Search for the cell housing the specified text and yield its (X, Y) center coordinate. 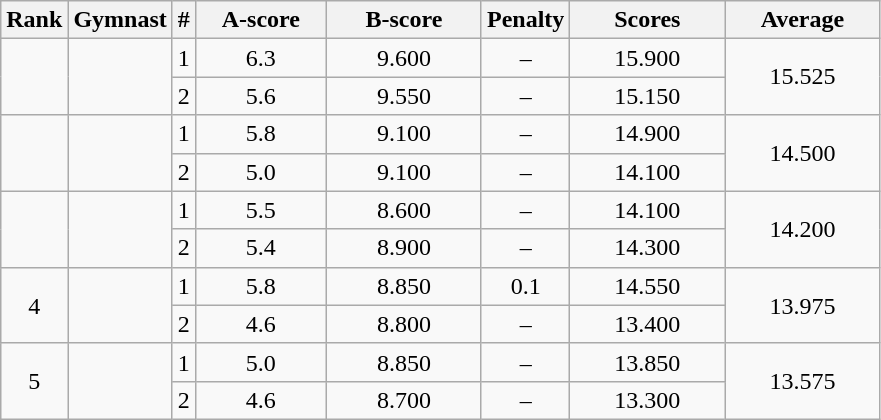
5.5 (260, 210)
14.200 (802, 229)
14.500 (802, 153)
13.400 (648, 324)
9.550 (404, 96)
B-score (404, 20)
6.3 (260, 58)
Penalty (525, 20)
15.150 (648, 96)
13.300 (648, 400)
15.525 (802, 77)
13.975 (802, 305)
8.800 (404, 324)
9.600 (404, 58)
A-score (260, 20)
15.900 (648, 58)
# (184, 20)
14.900 (648, 134)
4 (34, 305)
5.6 (260, 96)
14.300 (648, 248)
Scores (648, 20)
13.850 (648, 362)
5 (34, 381)
8.900 (404, 248)
Average (802, 20)
14.550 (648, 286)
13.575 (802, 381)
8.600 (404, 210)
8.700 (404, 400)
5.4 (260, 248)
Rank (34, 20)
0.1 (525, 286)
Gymnast (120, 20)
